Find where the given text appears and provide that cell's center as [x, y] coordinate. 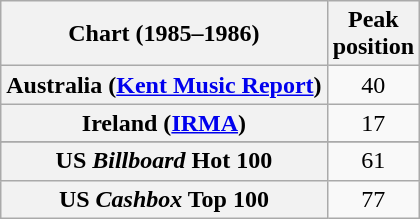
US Billboard Hot 100 [164, 161]
77 [373, 199]
Ireland (IRMA) [164, 123]
Chart (1985–1986) [164, 34]
61 [373, 161]
US Cashbox Top 100 [164, 199]
17 [373, 123]
40 [373, 85]
Peakposition [373, 34]
Australia (Kent Music Report) [164, 85]
